Find where the given text appears and provide that cell's center as (x, y) coordinate. 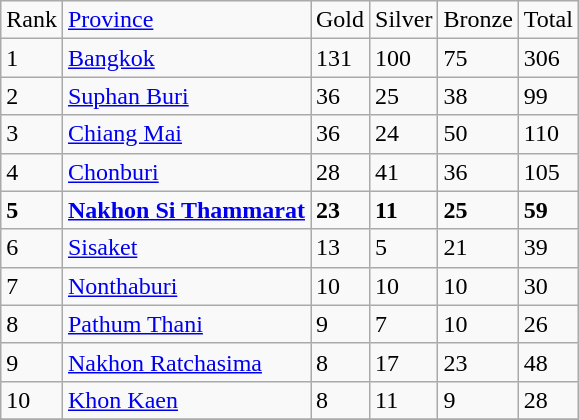
105 (548, 172)
Bangkok (186, 58)
2 (32, 96)
17 (404, 362)
1 (32, 58)
30 (548, 286)
39 (548, 248)
24 (404, 134)
99 (548, 96)
59 (548, 210)
Pathum Thani (186, 324)
Total (548, 20)
Province (186, 20)
41 (404, 172)
4 (32, 172)
Khon Kaen (186, 400)
Chiang Mai (186, 134)
Bronze (478, 20)
Silver (404, 20)
Suphan Buri (186, 96)
Rank (32, 20)
Nonthaburi (186, 286)
Nakhon Si Thammarat (186, 210)
21 (478, 248)
Nakhon Ratchasima (186, 362)
306 (548, 58)
Chonburi (186, 172)
131 (340, 58)
48 (548, 362)
Gold (340, 20)
6 (32, 248)
110 (548, 134)
75 (478, 58)
26 (548, 324)
50 (478, 134)
13 (340, 248)
100 (404, 58)
Sisaket (186, 248)
38 (478, 96)
3 (32, 134)
